Capture the cell that displays the provided text and extract its (X, Y) central coordinate. 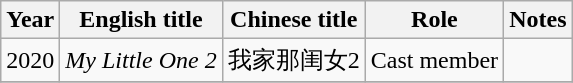
Chinese title (294, 20)
Role (434, 20)
Cast member (434, 60)
Notes (538, 20)
English title (141, 20)
My Little One 2 (141, 60)
2020 (30, 60)
我家那闺女2 (294, 60)
Year (30, 20)
